Find where the given text appears and provide that cell's center as [X, Y] coordinate. 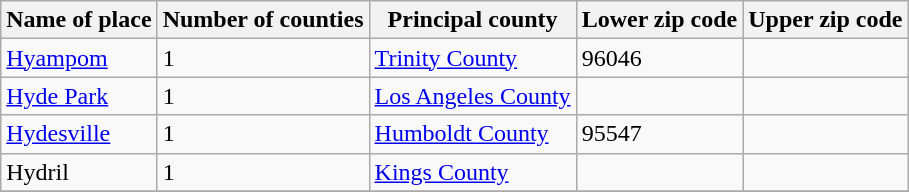
Trinity County [472, 58]
Number of counties [263, 20]
Hydesville [79, 134]
Hyde Park [79, 96]
Name of place [79, 20]
Principal county [472, 20]
Hydril [79, 172]
Hyampom [79, 58]
Lower zip code [660, 20]
Los Angeles County [472, 96]
96046 [660, 58]
Kings County [472, 172]
Humboldt County [472, 134]
Upper zip code [826, 20]
95547 [660, 134]
